Detect which cell encompasses the target text, then output its [X, Y] center coordinate. 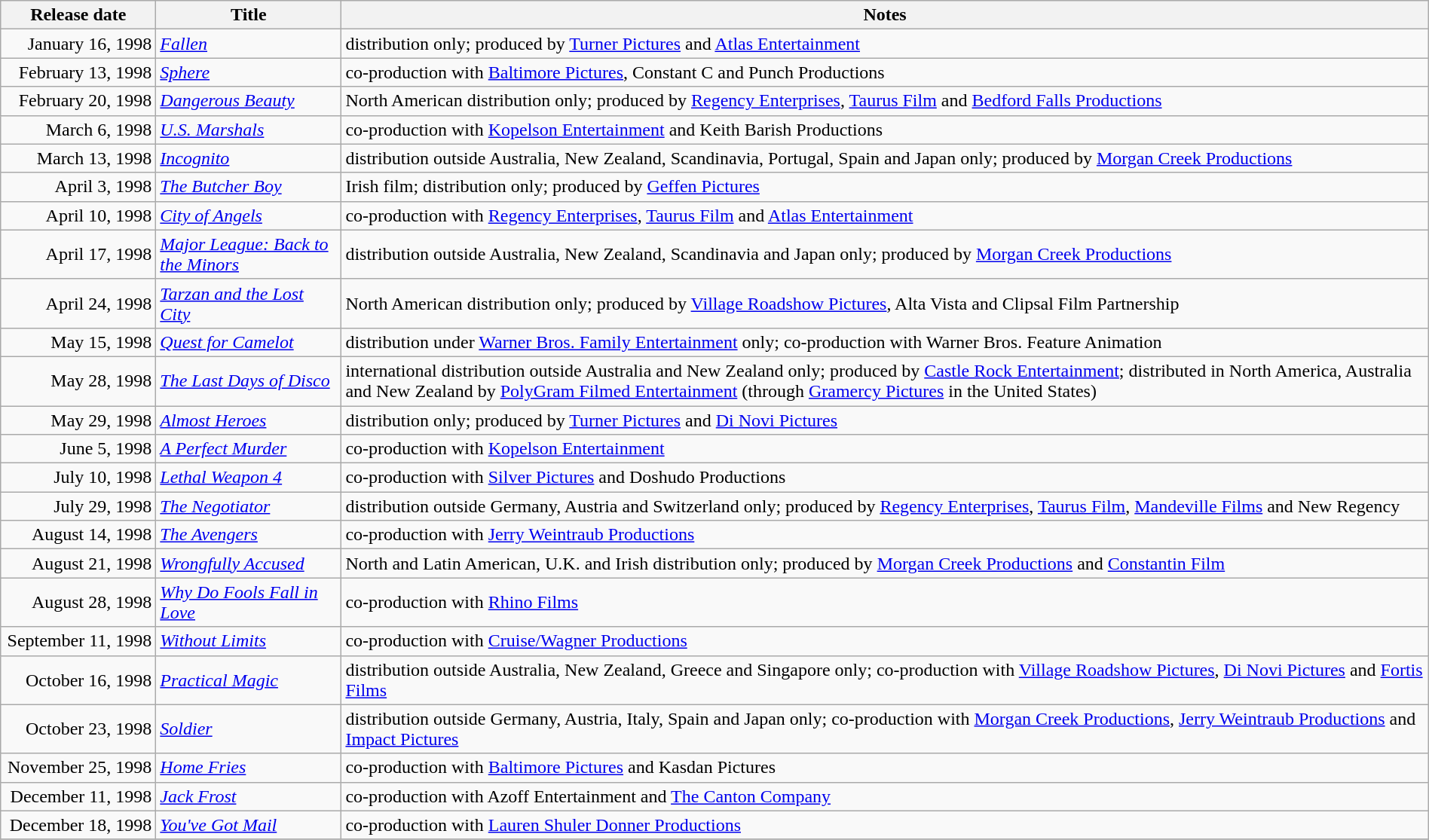
co-production with Jerry Weintraub Productions [885, 535]
Why Do Fools Fall in Love [249, 603]
August 28, 1998 [78, 603]
The Avengers [249, 535]
co-production with Regency Enterprises, Taurus Film and Atlas Entertainment [885, 215]
April 3, 1998 [78, 187]
Title [249, 15]
October 23, 1998 [78, 729]
October 16, 1998 [78, 680]
North American distribution only; produced by Village Roadshow Pictures, Alta Vista and Clipsal Film Partnership [885, 303]
Fallen [249, 44]
distribution outside Australia, New Zealand, Scandinavia, Portugal, Spain and Japan only; produced by Morgan Creek Productions [885, 158]
May 29, 1998 [78, 420]
April 17, 1998 [78, 255]
Tarzan and the Lost City [249, 303]
co-production with Baltimore Pictures and Kasdan Pictures [885, 768]
co-production with Baltimore Pictures, Constant C and Punch Productions [885, 72]
Soldier [249, 729]
distribution only; produced by Turner Pictures and Di Novi Pictures [885, 420]
Practical Magic [249, 680]
distribution outside Germany, Austria and Switzerland only; produced by Regency Enterprises, Taurus Film, Mandeville Films and New Regency [885, 506]
February 13, 1998 [78, 72]
distribution under Warner Bros. Family Entertainment only; co-production with Warner Bros. Feature Animation [885, 342]
August 21, 1998 [78, 564]
co-production with Kopelson Entertainment [885, 449]
November 25, 1998 [78, 768]
December 18, 1998 [78, 825]
co-production with Silver Pictures and Doshudo Productions [885, 478]
Lethal Weapon 4 [249, 478]
A Perfect Murder [249, 449]
North American distribution only; produced by Regency Enterprises, Taurus Film and Bedford Falls Productions [885, 101]
City of Angels [249, 215]
Almost Heroes [249, 420]
Without Limits [249, 641]
U.S. Marshals [249, 130]
Quest for Camelot [249, 342]
March 13, 1998 [78, 158]
Release date [78, 15]
July 29, 1998 [78, 506]
Notes [885, 15]
Dangerous Beauty [249, 101]
March 6, 1998 [78, 130]
September 11, 1998 [78, 641]
distribution only; produced by Turner Pictures and Atlas Entertainment [885, 44]
Incognito [249, 158]
Jack Frost [249, 796]
co-production with Azoff Entertainment and The Canton Company [885, 796]
May 28, 1998 [78, 381]
June 5, 1998 [78, 449]
co-production with Cruise/Wagner Productions [885, 641]
April 10, 1998 [78, 215]
July 10, 1998 [78, 478]
December 11, 1998 [78, 796]
You've Got Mail [249, 825]
Irish film; distribution only; produced by Geffen Pictures [885, 187]
co-production with Rhino Films [885, 603]
Home Fries [249, 768]
North and Latin American, U.K. and Irish distribution only; produced by Morgan Creek Productions and Constantin Film [885, 564]
January 16, 1998 [78, 44]
The Butcher Boy [249, 187]
distribution outside Australia, New Zealand, Scandinavia and Japan only; produced by Morgan Creek Productions [885, 255]
Sphere [249, 72]
February 20, 1998 [78, 101]
April 24, 1998 [78, 303]
May 15, 1998 [78, 342]
The Last Days of Disco [249, 381]
co-production with Kopelson Entertainment and Keith Barish Productions [885, 130]
August 14, 1998 [78, 535]
Wrongfully Accused [249, 564]
co-production with Lauren Shuler Donner Productions [885, 825]
Major League: Back to the Minors [249, 255]
The Negotiator [249, 506]
